Find where the given text appears and provide that cell's center as (x, y) coordinate. 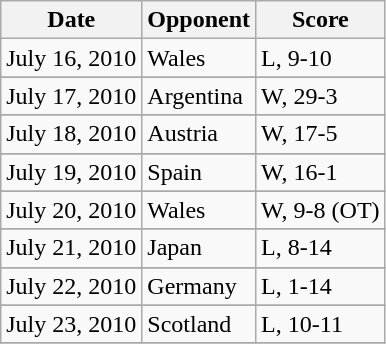
July 21, 2010 (72, 248)
W, 17-5 (320, 134)
Scotland (199, 324)
July 17, 2010 (72, 96)
L, 8-14 (320, 248)
July 23, 2010 (72, 324)
Date (72, 20)
Germany (199, 286)
July 22, 2010 (72, 286)
L, 10-11 (320, 324)
W, 9-8 (OT) (320, 210)
July 19, 2010 (72, 172)
L, 9-10 (320, 58)
Opponent (199, 20)
Score (320, 20)
Argentina (199, 96)
July 16, 2010 (72, 58)
July 20, 2010 (72, 210)
July 18, 2010 (72, 134)
Spain (199, 172)
Japan (199, 248)
Austria (199, 134)
W, 16-1 (320, 172)
W, 29-3 (320, 96)
L, 1-14 (320, 286)
